Extract the (X, Y) coordinate from the center of the cell holding the provided text.  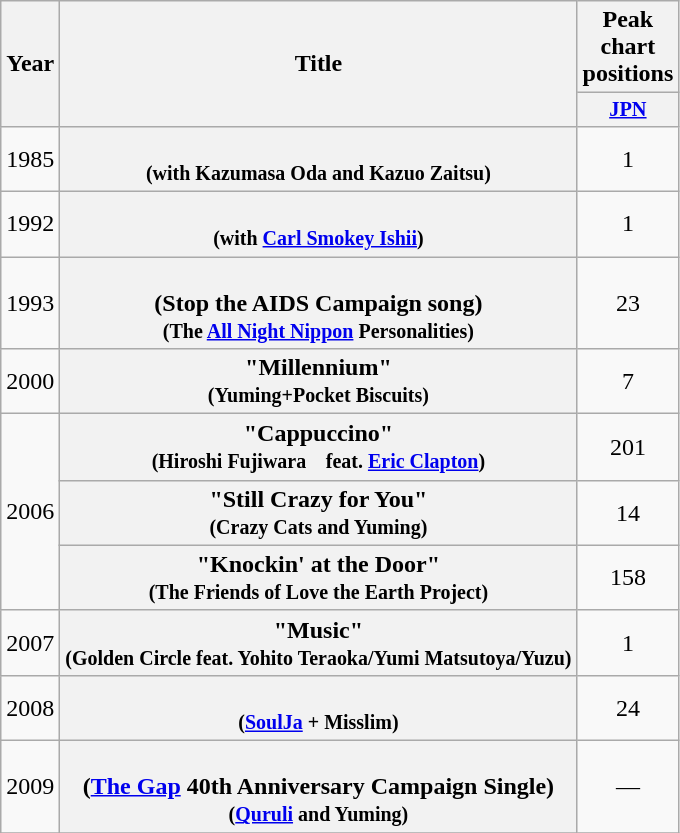
2008 (30, 708)
"Knockin' at the Door"(The Friends of Love the Earth Project) (318, 578)
(Stop the AIDS Campaign song)(The All Night Nippon Personalities) (318, 303)
7 (628, 382)
158 (628, 578)
1985 (30, 158)
"Still Crazy for You"(Crazy Cats and Yuming) (318, 512)
23 (628, 303)
"Music"(Golden Circle feat. Yohito Teraoka/Yumi Matsutoya/Yuzu) (318, 642)
Year (30, 64)
2009 (30, 787)
Peak chart positions (628, 47)
1992 (30, 224)
(The Gap 40th Anniversary Campaign Single)(Quruli and Yuming) (318, 787)
— (628, 787)
2000 (30, 382)
24 (628, 708)
JPN (628, 110)
"Millennium"(Yuming+Pocket Biscuits) (318, 382)
2006 (30, 512)
(SoulJa + Misslim) (318, 708)
14 (628, 512)
(with Kazumasa Oda and Kazuo Zaitsu) (318, 158)
(with Carl Smokey Ishii) (318, 224)
Title (318, 64)
1993 (30, 303)
"Cappuccino"(Hiroshi Fujiwara feat. Eric Clapton) (318, 448)
2007 (30, 642)
201 (628, 448)
